Output the (x, y) coordinate of the center of the cell containing the given text.  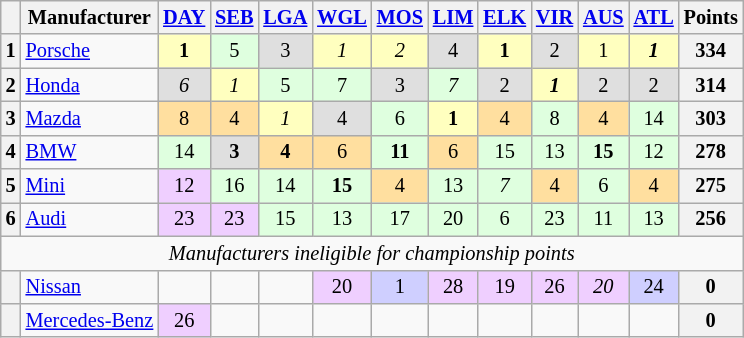
303 (711, 118)
Mercedes-Benz (90, 320)
MOS (400, 17)
28 (453, 287)
314 (711, 85)
278 (711, 152)
WGL (342, 17)
Manufacturer (90, 17)
VIR (554, 17)
19 (504, 287)
256 (711, 219)
Points (711, 17)
Porsche (90, 51)
DAY (184, 17)
16 (234, 186)
BMW (90, 152)
Mazda (90, 118)
Honda (90, 85)
334 (711, 51)
AUS (603, 17)
LIM (453, 17)
ATL (654, 17)
24 (654, 287)
LGA (285, 17)
Audi (90, 219)
Nissan (90, 287)
Manufacturers ineligible for championship points (372, 253)
SEB (234, 17)
17 (400, 219)
ELK (504, 17)
Mini (90, 186)
275 (711, 186)
